Output the (X, Y) coordinate of the center of the cell containing the given text.  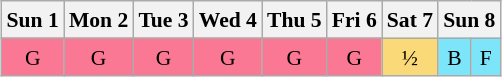
Thu 5 (294, 20)
Tue 3 (163, 20)
Mon 2 (98, 20)
Sun 8 (469, 20)
F (486, 56)
½ (410, 56)
Sun 1 (33, 20)
Fri 6 (354, 20)
B (454, 56)
Wed 4 (228, 20)
Sat 7 (410, 20)
